Return (x, y) of the center of cell containing provided text 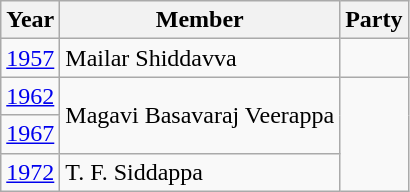
T. F. Siddappa (200, 172)
1972 (30, 172)
1967 (30, 134)
Party (374, 20)
1962 (30, 96)
Member (200, 20)
Year (30, 20)
1957 (30, 58)
Mailar Shiddavva (200, 58)
Magavi Basavaraj Veerappa (200, 115)
